Scan for the cell matching the given text and deliver its (x, y) coordinate at center. 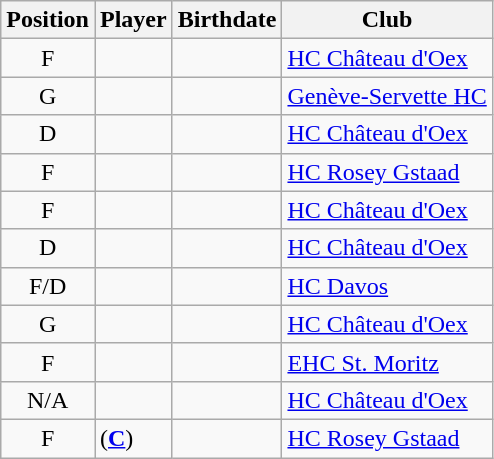
F/D (48, 286)
HC Davos (387, 286)
(C) (133, 438)
Player (133, 20)
Birthdate (227, 20)
Club (387, 20)
EHC St. Moritz (387, 362)
N/A (48, 400)
Genève-Servette HC (387, 96)
Position (48, 20)
